Find where the given text appears and provide that cell's center as [x, y] coordinate. 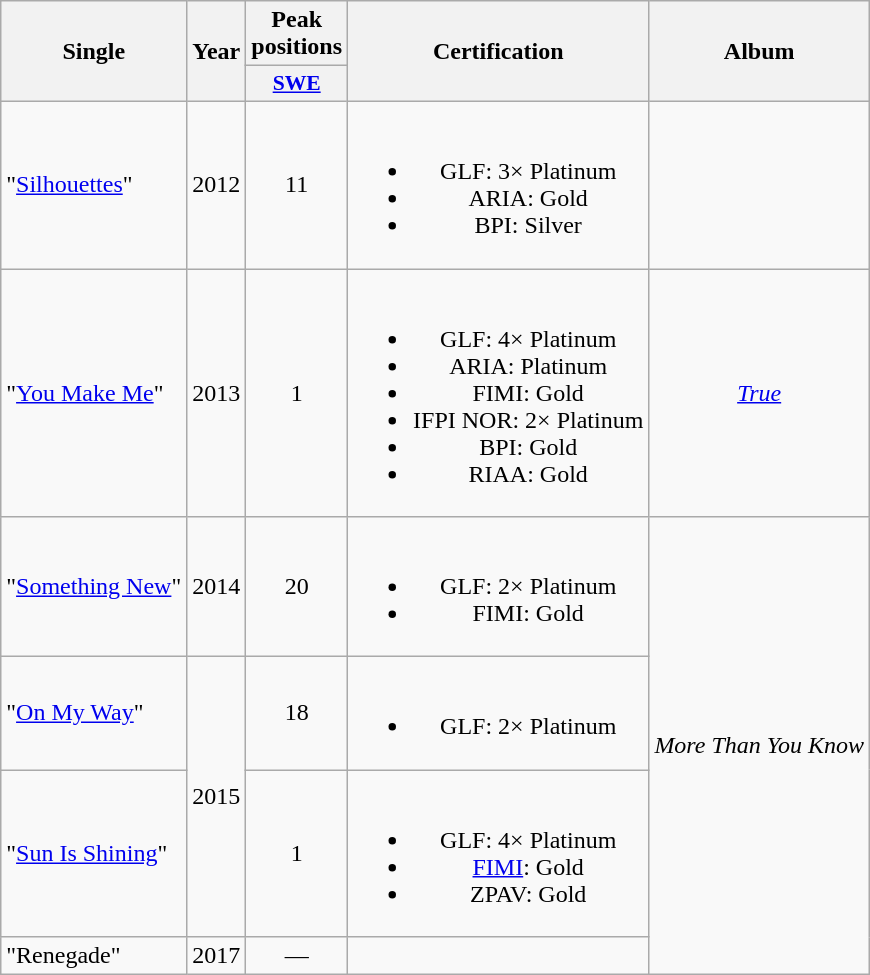
"Renegade" [94, 956]
GLF: 4× PlatinumARIA: PlatinumFIMI: GoldIFPI NOR: 2× PlatinumBPI: GoldRIAA: Gold [498, 392]
2013 [216, 392]
GLF: 4× PlatinumFIMI: GoldZPAV: Gold [498, 854]
20 [297, 587]
Single [94, 52]
"Something New" [94, 587]
"Sun Is Shining" [94, 854]
2014 [216, 587]
SWE [297, 84]
2017 [216, 956]
2012 [216, 184]
Year [216, 52]
True [760, 392]
18 [297, 714]
Certification [498, 52]
2015 [216, 797]
"Silhouettes" [94, 184]
GLF: 2× Platinum [498, 714]
GLF: 3× PlatinumARIA: GoldBPI: Silver [498, 184]
Album [760, 52]
More Than You Know [760, 746]
Peak positions [297, 34]
"You Make Me" [94, 392]
11 [297, 184]
GLF: 2× PlatinumFIMI: Gold [498, 587]
— [297, 956]
"On My Way" [94, 714]
